Identify which cell holds the provided text, then report its [X, Y] central coordinate. 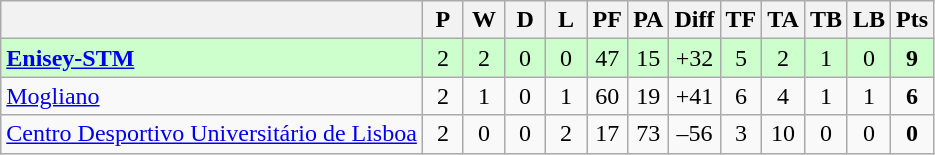
Pts [912, 20]
73 [648, 134]
Diff [694, 20]
15 [648, 58]
D [526, 20]
–56 [694, 134]
Centro Desportivo Universitário de Lisboa [212, 134]
TA [784, 20]
10 [784, 134]
5 [741, 58]
19 [648, 96]
17 [608, 134]
60 [608, 96]
Enisey-STM [212, 58]
Mogliano [212, 96]
PA [648, 20]
L [566, 20]
W [484, 20]
+41 [694, 96]
TB [826, 20]
P [442, 20]
TF [741, 20]
47 [608, 58]
3 [741, 134]
9 [912, 58]
4 [784, 96]
+32 [694, 58]
PF [608, 20]
LB [868, 20]
